From the cell containing the given text, extract its center point as (X, Y) coordinate. 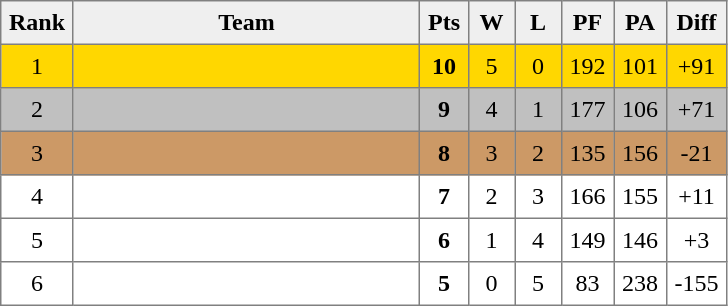
177 (587, 110)
-155 (696, 284)
10 (444, 66)
+3 (696, 240)
146 (640, 240)
PA (640, 23)
+71 (696, 110)
135 (587, 153)
+11 (696, 197)
149 (587, 240)
L (538, 23)
192 (587, 66)
166 (587, 197)
Diff (696, 23)
Team (246, 23)
7 (444, 197)
W (491, 23)
155 (640, 197)
Pts (444, 23)
8 (444, 153)
238 (640, 284)
156 (640, 153)
106 (640, 110)
101 (640, 66)
9 (444, 110)
+91 (696, 66)
Rank (38, 23)
PF (587, 23)
83 (587, 284)
-21 (696, 153)
